Detect which cell encompasses the target text, then output its (X, Y) center coordinate. 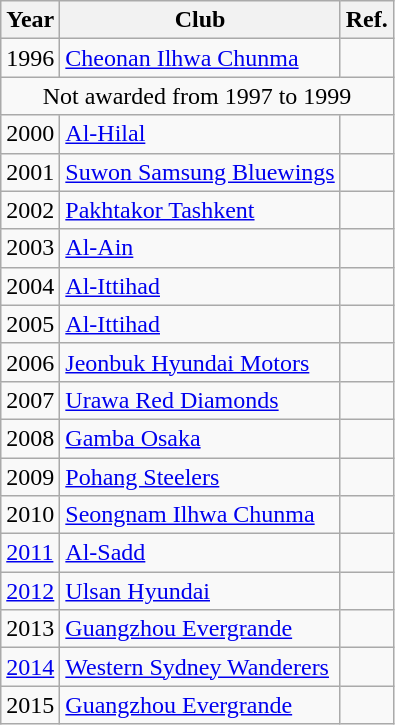
2012 (30, 591)
2015 (30, 705)
2005 (30, 324)
Gamba Osaka (200, 438)
Western Sydney Wanderers (200, 667)
Cheonan Ilhwa Chunma (200, 58)
2000 (30, 134)
2010 (30, 515)
2013 (30, 629)
2001 (30, 172)
2004 (30, 286)
Suwon Samsung Bluewings (200, 172)
Year (30, 20)
Jeonbuk Hyundai Motors (200, 362)
2011 (30, 553)
Al-Sadd (200, 553)
Ulsan Hyundai (200, 591)
Al-Ain (200, 248)
Pakhtakor Tashkent (200, 210)
2007 (30, 400)
Ref. (366, 20)
2014 (30, 667)
Pohang Steelers (200, 477)
2008 (30, 438)
1996 (30, 58)
Not awarded from 1997 to 1999 (198, 96)
Urawa Red Diamonds (200, 400)
2009 (30, 477)
Al-Hilal (200, 134)
Club (200, 20)
2006 (30, 362)
2002 (30, 210)
Seongnam Ilhwa Chunma (200, 515)
2003 (30, 248)
